Pinpoint the cell where the given text exists, returning its (x, y) midpoint coordinate. 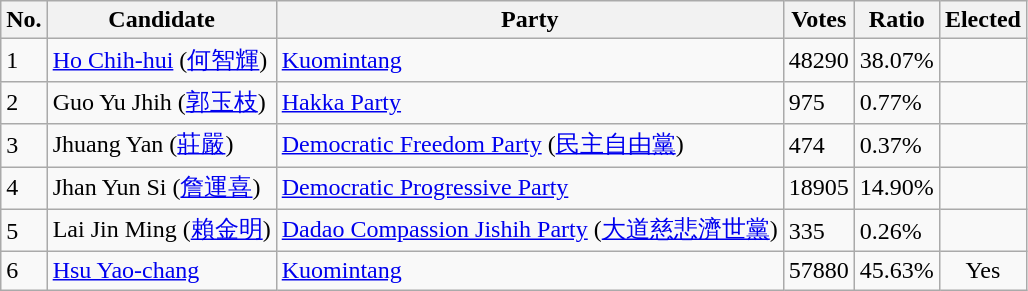
Votes (818, 20)
38.07% (896, 60)
1 (24, 60)
Democratic Freedom Party (民主自由黨) (530, 146)
Hsu Yao-chang (162, 271)
2 (24, 102)
Jhan Yun Si (詹運喜) (162, 188)
6 (24, 271)
Guo Yu Jhih (郭玉枝) (162, 102)
45.63% (896, 271)
335 (818, 230)
Dadao Compassion Jishih Party (大道慈悲濟世黨) (530, 230)
Ho Chih-hui (何智輝) (162, 60)
18905 (818, 188)
5 (24, 230)
48290 (818, 60)
Party (530, 20)
Elected (982, 20)
4 (24, 188)
3 (24, 146)
14.90% (896, 188)
57880 (818, 271)
0.37% (896, 146)
0.77% (896, 102)
Hakka Party (530, 102)
975 (818, 102)
Jhuang Yan (莊嚴) (162, 146)
Yes (982, 271)
Lai Jin Ming (賴金明) (162, 230)
0.26% (896, 230)
Ratio (896, 20)
No. (24, 20)
Candidate (162, 20)
Democratic Progressive Party (530, 188)
474 (818, 146)
